Extract the (X, Y) coordinate from the center of the cell holding the provided text.  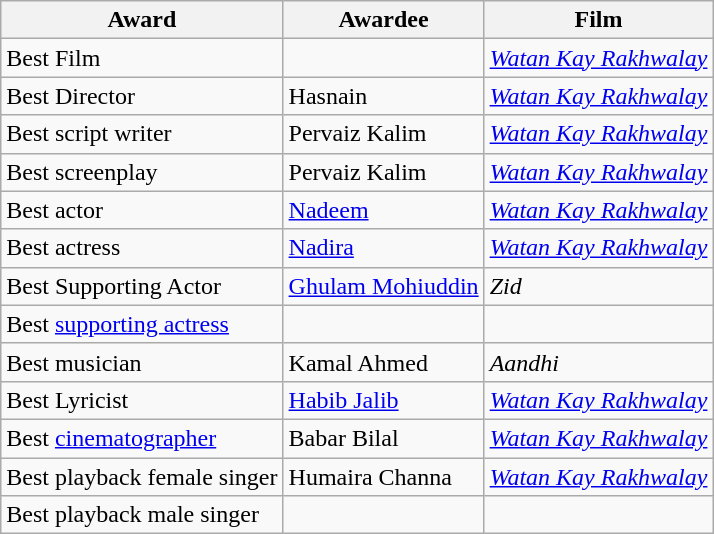
Ghulam Mohiuddin (384, 286)
Hasnain (384, 96)
Best script writer (142, 134)
Best actress (142, 248)
Award (142, 20)
Awardee (384, 20)
Best cinematographer (142, 438)
Best Supporting Actor (142, 286)
Kamal Ahmed (384, 362)
Zid (598, 286)
Best Film (142, 58)
Nadira (384, 248)
Best musician (142, 362)
Best screenplay (142, 172)
Aandhi (598, 362)
Best Director (142, 96)
Best playback male singer (142, 515)
Habib Jalib (384, 400)
Best supporting actress (142, 324)
Nadeem (384, 210)
Best Lyricist (142, 400)
Babar Bilal (384, 438)
Best actor (142, 210)
Film (598, 20)
Best playback female singer (142, 477)
Humaira Channa (384, 477)
